Determine the [X, Y] coordinate at the center of the cell enclosing the given text.  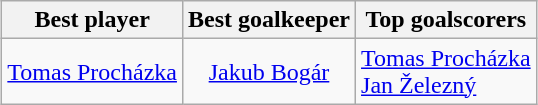
Top goalscorers [446, 20]
Tomas Procházka Jan Železný [446, 72]
Best goalkeeper [268, 20]
Best player [92, 20]
Jakub Bogár [268, 72]
Tomas Procházka [92, 72]
